Output the [X, Y] coordinate of the center of the cell containing the given text.  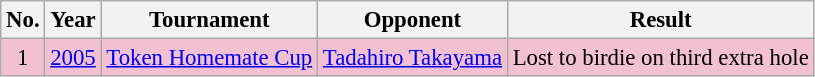
Lost to birdie on third extra hole [660, 58]
2005 [73, 58]
No. [23, 20]
1 [23, 58]
Tadahiro Takayama [413, 58]
Tournament [210, 20]
Result [660, 20]
Opponent [413, 20]
Year [73, 20]
Token Homemate Cup [210, 58]
